Determine the [x, y] coordinate at the center of the cell enclosing the given text.  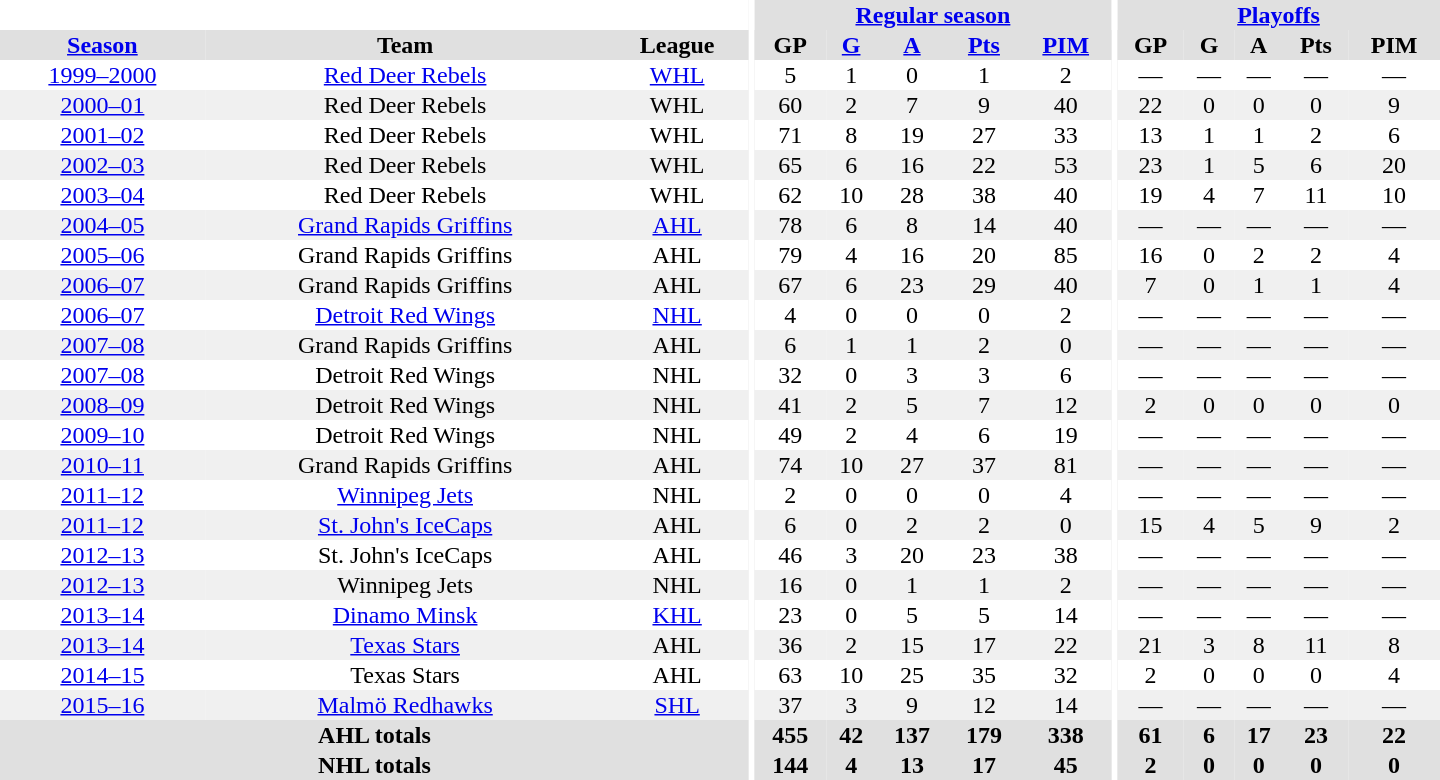
League [676, 45]
41 [790, 405]
2000–01 [102, 105]
SHL [676, 705]
62 [790, 195]
2015–16 [102, 705]
79 [790, 255]
Dinamo Minsk [406, 615]
AHL totals [374, 735]
2005–06 [102, 255]
338 [1066, 735]
21 [1150, 645]
60 [790, 105]
2009–10 [102, 435]
KHL [676, 615]
2004–05 [102, 225]
Team [406, 45]
NHL totals [374, 765]
45 [1066, 765]
2008–09 [102, 405]
53 [1066, 165]
46 [790, 555]
65 [790, 165]
81 [1066, 465]
63 [790, 675]
42 [851, 735]
2002–03 [102, 165]
2001–02 [102, 135]
36 [790, 645]
137 [912, 735]
455 [790, 735]
Season [102, 45]
35 [984, 675]
29 [984, 285]
25 [912, 675]
Regular season [932, 15]
61 [1150, 735]
49 [790, 435]
74 [790, 465]
Playoffs [1278, 15]
2014–15 [102, 675]
71 [790, 135]
2010–11 [102, 465]
Malmö Redhawks [406, 705]
78 [790, 225]
179 [984, 735]
1999–2000 [102, 75]
85 [1066, 255]
144 [790, 765]
33 [1066, 135]
28 [912, 195]
2003–04 [102, 195]
67 [790, 285]
